Determine the [x, y] coordinate at the center of the cell enclosing the given text.  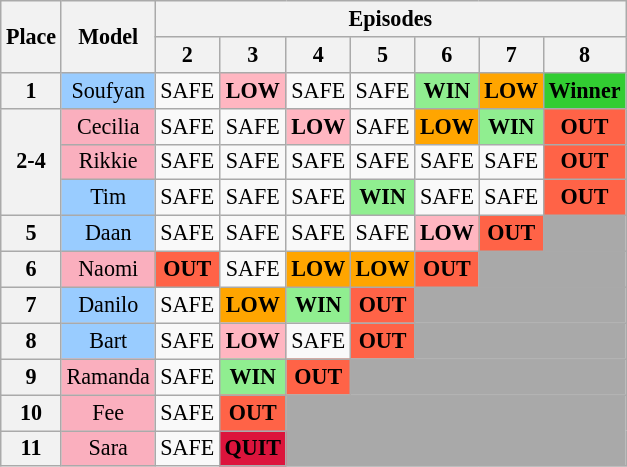
Soufyan [108, 90]
Fee [108, 412]
4 [318, 54]
Naomi [108, 269]
Episodes [390, 18]
Cecilia [108, 126]
10 [32, 412]
Model [108, 36]
3 [252, 54]
Ramanda [108, 377]
Daan [108, 233]
Danilo [108, 305]
11 [32, 448]
Sara [108, 448]
Winner [584, 90]
Rikkie [108, 162]
1 [32, 90]
QUIT [252, 448]
Bart [108, 341]
2-4 [32, 162]
Tim [108, 198]
2 [187, 54]
9 [32, 377]
Place [32, 36]
